From the cell containing the given text, extract its center point as [X, Y] coordinate. 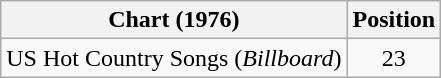
Position [394, 20]
US Hot Country Songs (Billboard) [174, 58]
23 [394, 58]
Chart (1976) [174, 20]
